Determine the (x, y) coordinate at the center of the cell enclosing the given text.  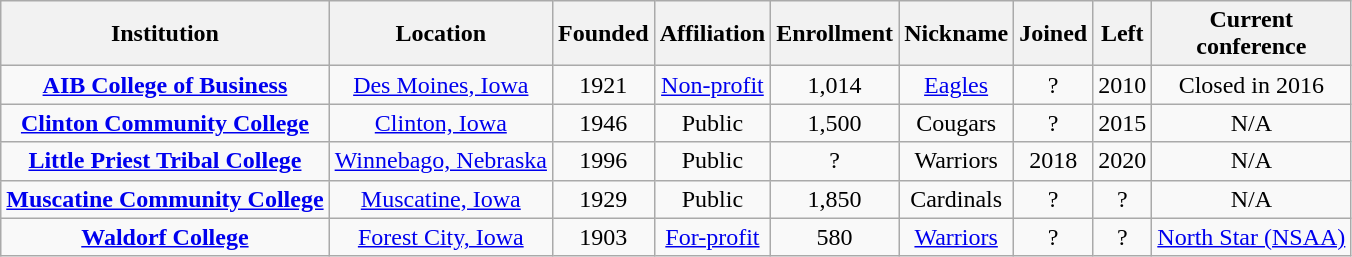
Muscatine Community College (165, 199)
Institution (165, 34)
1929 (603, 199)
1903 (603, 237)
1,014 (835, 85)
2010 (1122, 85)
2020 (1122, 161)
Eagles (956, 85)
Clinton, Iowa (440, 123)
Closed in 2016 (1252, 85)
North Star (NSAA) (1252, 237)
For-profit (712, 237)
Currentconference (1252, 34)
1996 (603, 161)
1946 (603, 123)
Forest City, Iowa (440, 237)
2015 (1122, 123)
Affiliation (712, 34)
Founded (603, 34)
Nickname (956, 34)
Cardinals (956, 199)
Cougars (956, 123)
AIB College of Business (165, 85)
Enrollment (835, 34)
Little Priest Tribal College (165, 161)
Waldorf College (165, 237)
580 (835, 237)
Des Moines, Iowa (440, 85)
1,500 (835, 123)
Muscatine, Iowa (440, 199)
Location (440, 34)
Winnebago, Nebraska (440, 161)
Non-profit (712, 85)
1,850 (835, 199)
Left (1122, 34)
1921 (603, 85)
Clinton Community College (165, 123)
Joined (1054, 34)
2018 (1054, 161)
